Output the [x, y] coordinate of the center of the cell containing the given text.  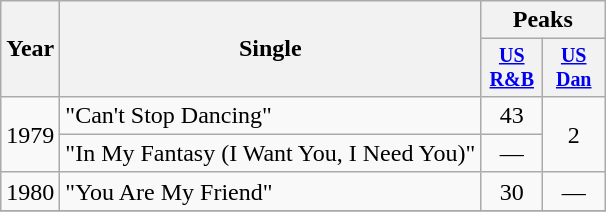
Peaks [543, 20]
30 [512, 191]
"You Are My Friend" [270, 191]
1980 [30, 191]
1979 [30, 134]
USDan [574, 68]
"Can't Stop Dancing" [270, 115]
43 [512, 115]
2 [574, 134]
Year [30, 49]
Single [270, 49]
"In My Fantasy (I Want You, I Need You)" [270, 153]
USR&B [512, 68]
